Capture the cell that displays the provided text and extract its (X, Y) central coordinate. 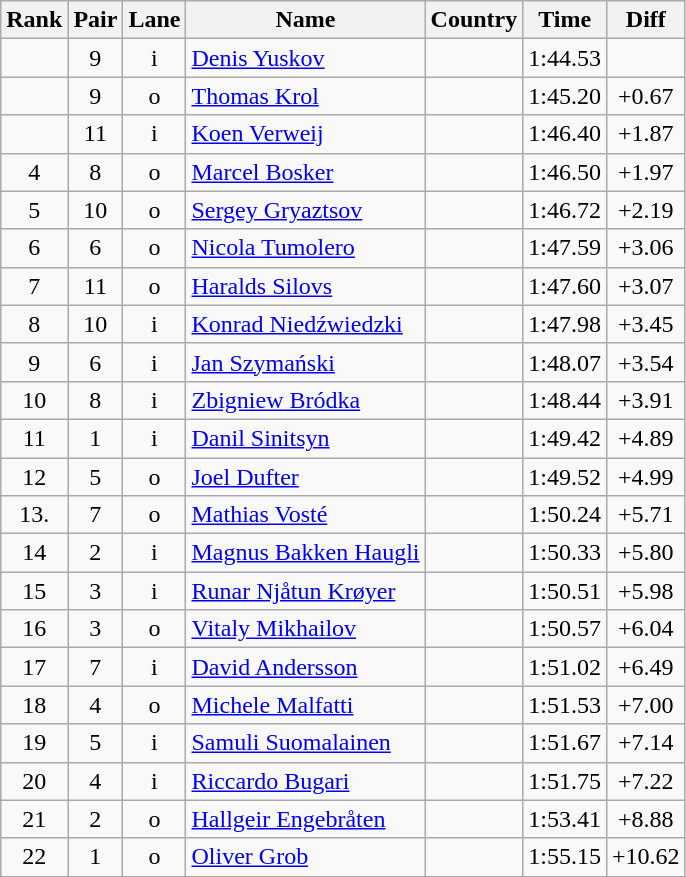
1:48.07 (565, 362)
13. (34, 515)
+7.14 (646, 743)
Country (474, 20)
1:49.52 (565, 477)
1:47.60 (565, 286)
Lane (154, 20)
Vitaly Mikhailov (306, 629)
+2.19 (646, 210)
Koen Verweij (306, 134)
David Andersson (306, 667)
Riccardo Bugari (306, 781)
Marcel Bosker (306, 172)
+10.62 (646, 857)
Hallgeir Engebråten (306, 819)
+3.06 (646, 248)
+3.45 (646, 324)
1:53.41 (565, 819)
1:50.51 (565, 591)
Oliver Grob (306, 857)
Konrad Niedźwiedzki (306, 324)
+1.97 (646, 172)
1:49.42 (565, 438)
1:46.50 (565, 172)
21 (34, 819)
+4.99 (646, 477)
+7.00 (646, 705)
14 (34, 553)
+4.89 (646, 438)
+8.88 (646, 819)
18 (34, 705)
Pair (96, 20)
Jan Szymański (306, 362)
17 (34, 667)
19 (34, 743)
1:50.57 (565, 629)
Time (565, 20)
Sergey Gryaztsov (306, 210)
Name (306, 20)
+1.87 (646, 134)
12 (34, 477)
+6.04 (646, 629)
1:44.53 (565, 58)
1:51.02 (565, 667)
1:47.59 (565, 248)
+5.71 (646, 515)
1:50.24 (565, 515)
1:46.40 (565, 134)
+5.80 (646, 553)
16 (34, 629)
Mathias Vosté (306, 515)
Samuli Suomalainen (306, 743)
1:48.44 (565, 400)
+7.22 (646, 781)
Danil Sinitsyn (306, 438)
Zbigniew Bródka (306, 400)
Runar Njåtun Krøyer (306, 591)
1:55.15 (565, 857)
Michele Malfatti (306, 705)
1:51.67 (565, 743)
Haralds Silovs (306, 286)
1:50.33 (565, 553)
20 (34, 781)
+3.07 (646, 286)
1:51.53 (565, 705)
+5.98 (646, 591)
+3.91 (646, 400)
22 (34, 857)
1:51.75 (565, 781)
1:47.98 (565, 324)
+0.67 (646, 96)
+3.54 (646, 362)
Magnus Bakken Haugli (306, 553)
Denis Yuskov (306, 58)
1:46.72 (565, 210)
Thomas Krol (306, 96)
15 (34, 591)
Joel Dufter (306, 477)
+6.49 (646, 667)
1:45.20 (565, 96)
Nicola Tumolero (306, 248)
Diff (646, 20)
Rank (34, 20)
